For the text-containing cell, return its midpoint in (x, y) coordinate format. 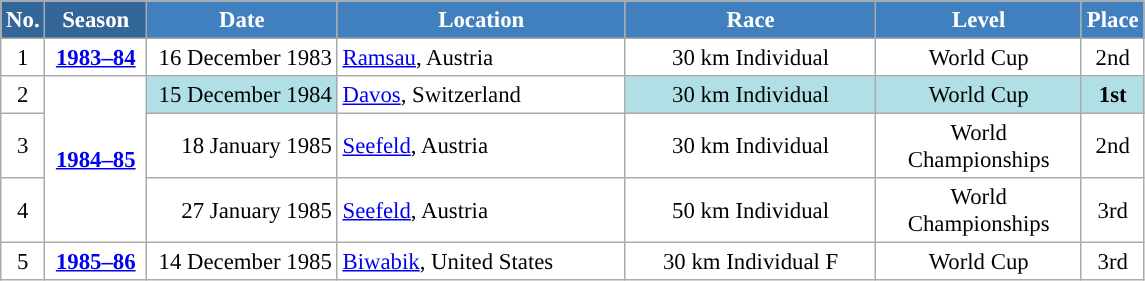
Davos, Switzerland (481, 95)
18 January 1985 (242, 146)
50 km Individual (750, 210)
27 January 1985 (242, 210)
4 (23, 210)
1 (23, 58)
1984–85 (96, 160)
1985–86 (96, 262)
Race (750, 20)
16 December 1983 (242, 58)
1st (1112, 95)
No. (23, 20)
Biwabik, United States (481, 262)
Season (96, 20)
Date (242, 20)
15 December 1984 (242, 95)
3 (23, 146)
Level (979, 20)
1983–84 (96, 58)
Ramsau, Austria (481, 58)
2 (23, 95)
Place (1112, 20)
30 km Individual F (750, 262)
14 December 1985 (242, 262)
Location (481, 20)
5 (23, 262)
